Return [x, y] of the center of cell containing provided text 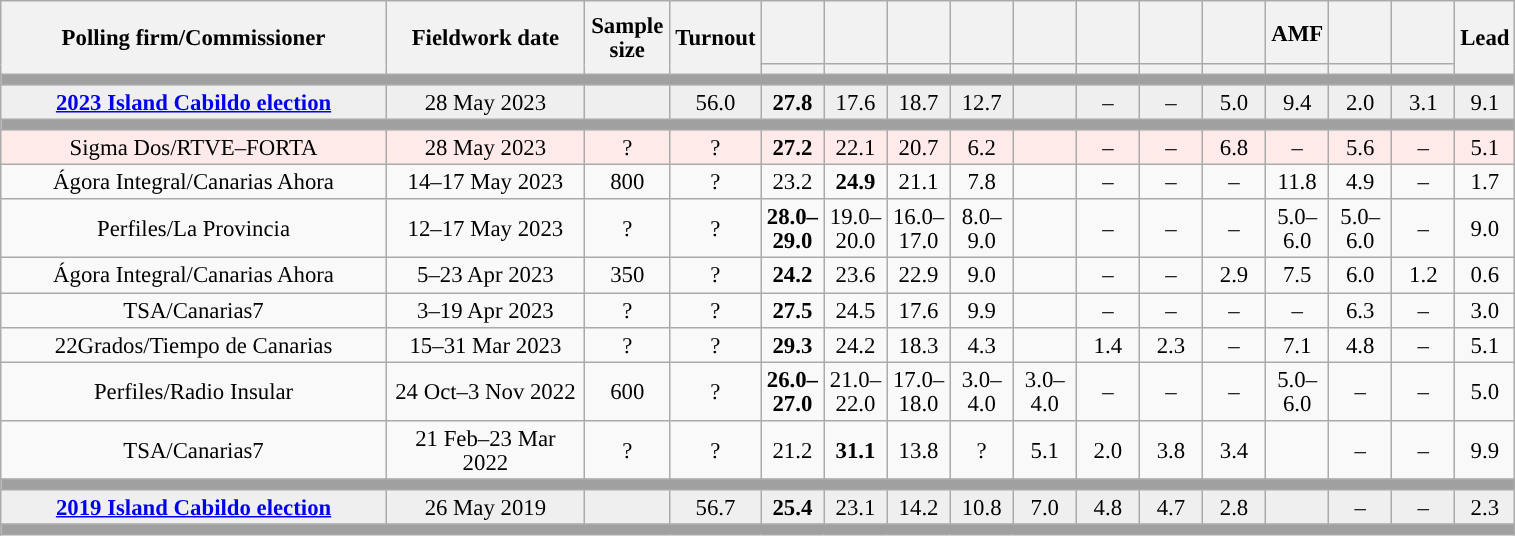
17.0–18.0 [918, 392]
31.1 [856, 450]
Lead [1485, 38]
800 [627, 182]
2023 Island Cabildo election [194, 102]
21.0–22.0 [856, 392]
9.4 [1298, 102]
AMF [1298, 32]
7.5 [1298, 276]
2.8 [1234, 508]
600 [627, 392]
18.7 [918, 102]
27.5 [792, 310]
27.8 [792, 102]
7.1 [1298, 344]
1.2 [1424, 276]
29.3 [792, 344]
350 [627, 276]
7.0 [1044, 508]
24 Oct–3 Nov 2022 [485, 392]
12–17 May 2023 [485, 230]
9.1 [1485, 102]
18.3 [918, 344]
21.1 [918, 182]
24.5 [856, 310]
2019 Island Cabildo election [194, 508]
2.9 [1234, 276]
12.7 [982, 102]
23.2 [792, 182]
Polling firm/Commissioner [194, 38]
Perfiles/La Provincia [194, 230]
14–17 May 2023 [485, 182]
23.1 [856, 508]
23.6 [856, 276]
Sigma Dos/RTVE–FORTA [194, 148]
16.0–17.0 [918, 230]
4.3 [982, 344]
26.0–27.0 [792, 392]
28.0–29.0 [792, 230]
Perfiles/Radio Insular [194, 392]
5.6 [1360, 148]
3.0 [1485, 310]
6.3 [1360, 310]
56.0 [716, 102]
3.8 [1170, 450]
26 May 2019 [485, 508]
0.6 [1485, 276]
1.7 [1485, 182]
Fieldwork date [485, 38]
11.8 [1298, 182]
27.2 [792, 148]
15–31 Mar 2023 [485, 344]
22.9 [918, 276]
13.8 [918, 450]
24.9 [856, 182]
3.4 [1234, 450]
21.2 [792, 450]
25.4 [792, 508]
Sample size [627, 38]
8.0–9.0 [982, 230]
5–23 Apr 2023 [485, 276]
56.7 [716, 508]
1.4 [1108, 344]
22Grados/Tiempo de Canarias [194, 344]
22.1 [856, 148]
14.2 [918, 508]
4.9 [1360, 182]
3.1 [1424, 102]
6.0 [1360, 276]
20.7 [918, 148]
19.0–20.0 [856, 230]
21 Feb–23 Mar 2022 [485, 450]
10.8 [982, 508]
Turnout [716, 38]
3–19 Apr 2023 [485, 310]
6.2 [982, 148]
7.8 [982, 182]
4.7 [1170, 508]
6.8 [1234, 148]
